Output the [x, y] coordinate of the center of the cell containing the given text.  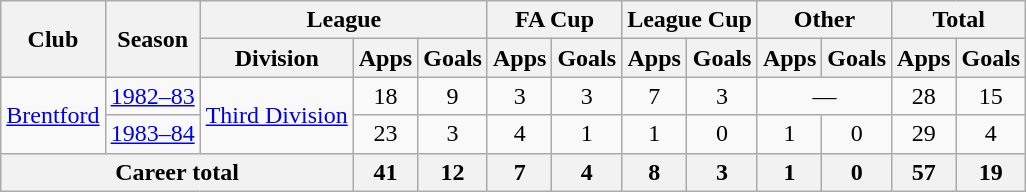
8 [654, 172]
9 [453, 96]
12 [453, 172]
Career total [177, 172]
Brentford [53, 115]
41 [385, 172]
57 [924, 172]
League Cup [690, 20]
18 [385, 96]
1982–83 [152, 96]
Other [824, 20]
Division [276, 58]
15 [991, 96]
Total [959, 20]
Club [53, 39]
— [824, 96]
League [344, 20]
19 [991, 172]
Third Division [276, 115]
29 [924, 134]
28 [924, 96]
23 [385, 134]
FA Cup [554, 20]
Season [152, 39]
1983–84 [152, 134]
